Output the (X, Y) coordinate of the center of the cell containing the given text.  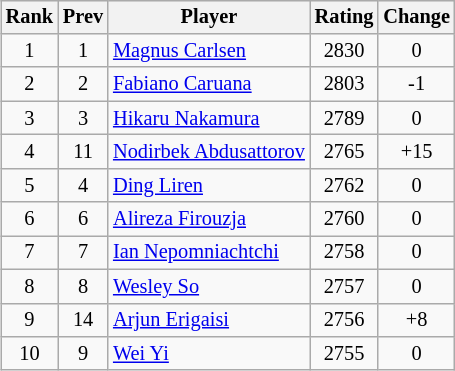
Wei Yi (209, 354)
10 (30, 354)
Ding Liren (209, 185)
11 (83, 152)
Ian Nepomniachtchi (209, 253)
Player (209, 17)
14 (83, 320)
Wesley So (209, 286)
2755 (344, 354)
Arjun Erigaisi (209, 320)
Change (416, 17)
Rating (344, 17)
2803 (344, 84)
2758 (344, 253)
Nodirbek Abdusattorov (209, 152)
2789 (344, 118)
2756 (344, 320)
Hikaru Nakamura (209, 118)
5 (30, 185)
Prev (83, 17)
2830 (344, 51)
+8 (416, 320)
Magnus Carlsen (209, 51)
Fabiano Caruana (209, 84)
Rank (30, 17)
2757 (344, 286)
-1 (416, 84)
+15 (416, 152)
2765 (344, 152)
Alireza Firouzja (209, 219)
2760 (344, 219)
2762 (344, 185)
